Output the [x, y] coordinate of the center of the cell containing the given text.  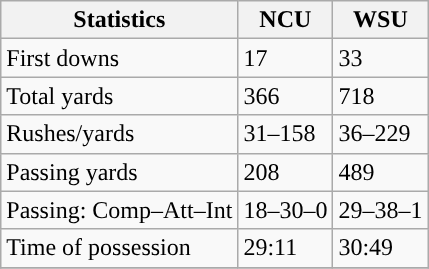
Rushes/yards [120, 134]
208 [286, 172]
17 [286, 58]
29:11 [286, 248]
36–229 [380, 134]
WSU [380, 20]
718 [380, 96]
Time of possession [120, 248]
Passing yards [120, 172]
First downs [120, 58]
Statistics [120, 20]
31–158 [286, 134]
30:49 [380, 248]
NCU [286, 20]
Total yards [120, 96]
29–38–1 [380, 210]
18–30–0 [286, 210]
33 [380, 58]
Passing: Comp–Att–Int [120, 210]
366 [286, 96]
489 [380, 172]
